Return (x, y) of the center of cell containing provided text 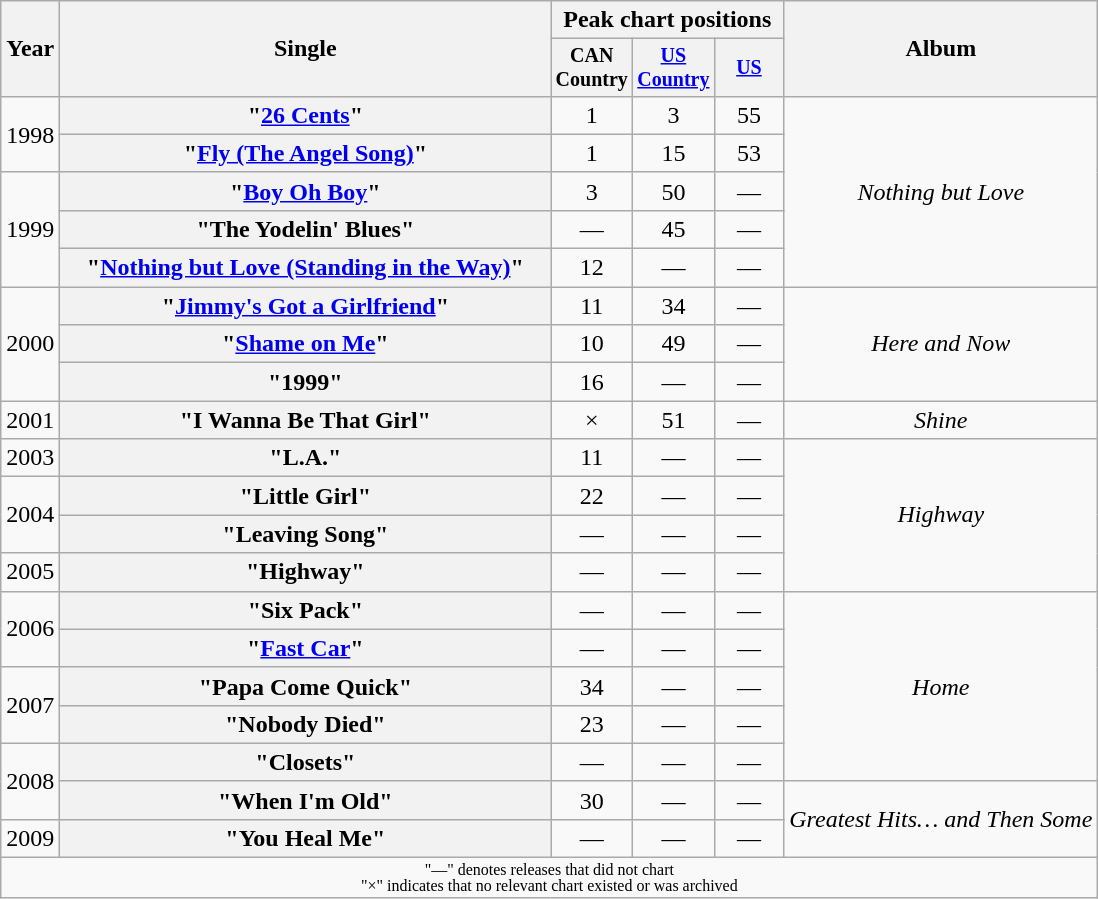
2009 (30, 838)
12 (592, 268)
2004 (30, 515)
Year (30, 49)
2005 (30, 572)
2001 (30, 420)
50 (674, 191)
"Fly (The Angel Song)" (306, 153)
Single (306, 49)
"I Wanna Be That Girl" (306, 420)
2007 (30, 705)
23 (592, 724)
"Six Pack" (306, 610)
2008 (30, 781)
Shine (941, 420)
49 (674, 344)
2003 (30, 458)
2006 (30, 629)
"Jimmy's Got a Girlfriend" (306, 306)
30 (592, 800)
"Nothing but Love (Standing in the Way)" (306, 268)
22 (592, 496)
Nothing but Love (941, 191)
45 (674, 229)
16 (592, 382)
"Boy Oh Boy" (306, 191)
"Nobody Died" (306, 724)
Home (941, 686)
Greatest Hits… and Then Some (941, 819)
53 (748, 153)
2000 (30, 344)
CAN Country (592, 68)
"Closets" (306, 762)
Highway (941, 515)
Album (941, 49)
"The Yodelin' Blues" (306, 229)
1998 (30, 134)
× (592, 420)
US Country (674, 68)
"Leaving Song" (306, 534)
Peak chart positions (668, 20)
"Little Girl" (306, 496)
"You Heal Me" (306, 838)
"—" denotes releases that did not chart"×" indicates that no relevant chart existed or was archived (550, 878)
"L.A." (306, 458)
"Highway" (306, 572)
"1999" (306, 382)
10 (592, 344)
55 (748, 115)
1999 (30, 229)
"26 Cents" (306, 115)
"Fast Car" (306, 648)
15 (674, 153)
Here and Now (941, 344)
"When I'm Old" (306, 800)
51 (674, 420)
"Papa Come Quick" (306, 686)
"Shame on Me" (306, 344)
US (748, 68)
